Identify which cell holds the provided text, then report its (X, Y) central coordinate. 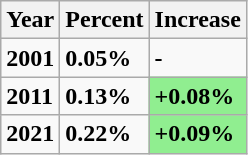
Increase (198, 20)
- (198, 58)
0.13% (104, 96)
2021 (30, 134)
2011 (30, 96)
+0.08% (198, 96)
+0.09% (198, 134)
Year (30, 20)
Percent (104, 20)
0.05% (104, 58)
0.22% (104, 134)
2001 (30, 58)
